Scan for the cell matching the given text and deliver its (x, y) coordinate at center. 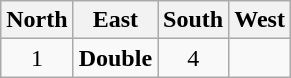
North (37, 20)
West (260, 20)
South (194, 20)
1 (37, 58)
4 (194, 58)
East (115, 20)
Double (115, 58)
